Detect which cell encompasses the target text, then output its (x, y) center coordinate. 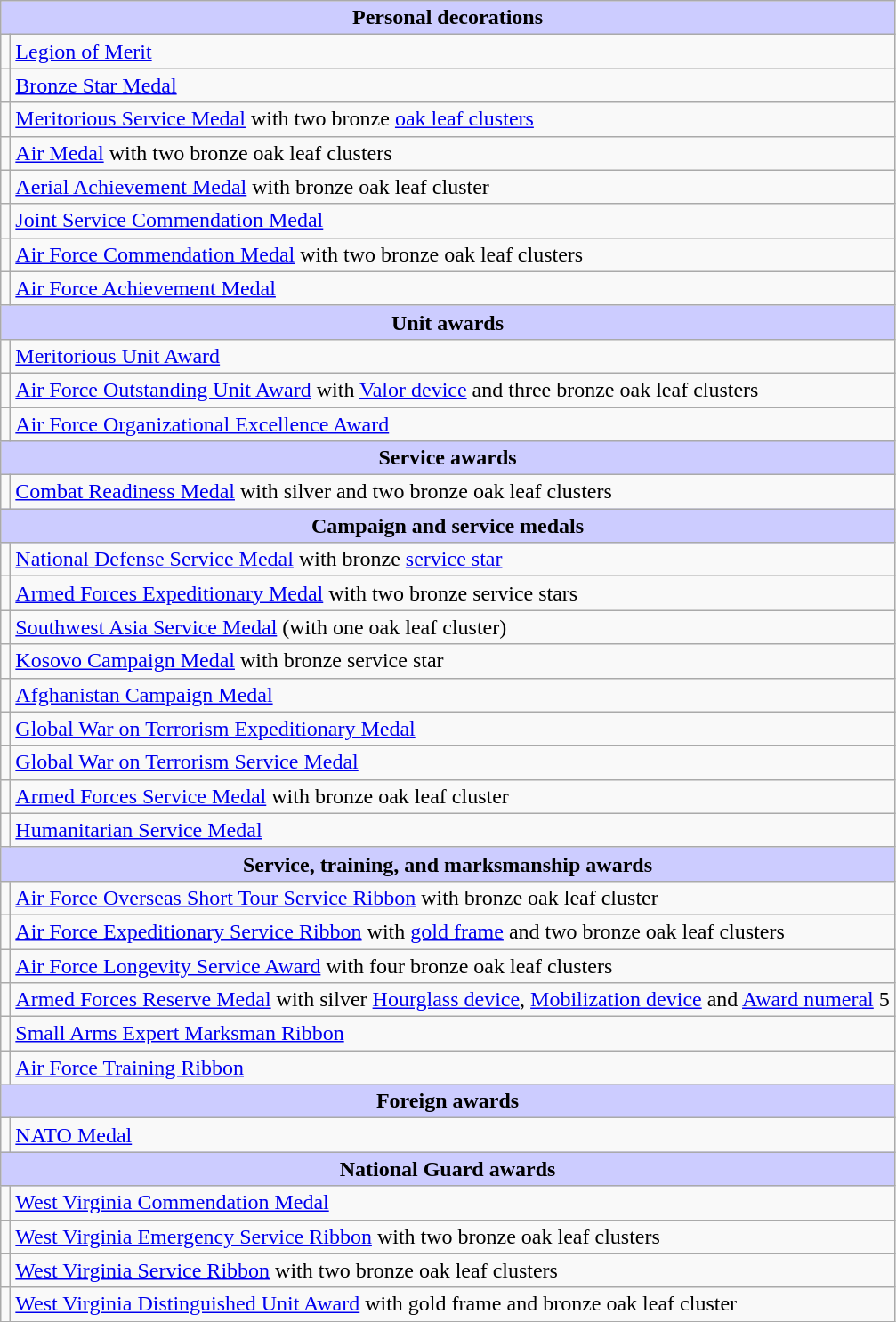
Kosovo Campaign Medal with bronze service star (453, 661)
Air Force Longevity Service Award with four bronze oak leaf clusters (453, 965)
Air Force Expeditionary Service Ribbon with gold frame and two bronze oak leaf clusters (453, 931)
Aerial Achievement Medal with bronze oak leaf cluster (453, 187)
Air Medal with two bronze oak leaf clusters (453, 153)
Campaign and service medals (448, 526)
Bronze Star Medal (453, 85)
West Virginia Emergency Service Ribbon with two bronze oak leaf clusters (453, 1237)
Small Arms Expert Marksman Ribbon (453, 1034)
Air Force Outstanding Unit Award with Valor device and three bronze oak leaf clusters (453, 390)
West Virginia Service Ribbon with two bronze oak leaf clusters (453, 1270)
Afghanistan Campaign Medal (453, 695)
West Virginia Commendation Medal (453, 1203)
Service, training, and marksmanship awards (448, 864)
Meritorious Unit Award (453, 356)
Foreign awards (448, 1101)
Service awards (448, 458)
Armed Forces Expeditionary Medal with two bronze service stars (453, 593)
Armed Forces Reserve Medal with silver Hourglass device, Mobilization device and Award numeral 5 (453, 1000)
Humanitarian Service Medal (453, 830)
Southwest Asia Service Medal (with one oak leaf cluster) (453, 627)
Combat Readiness Medal with silver and two bronze oak leaf clusters (453, 492)
Unit awards (448, 322)
Joint Service Commendation Medal (453, 221)
NATO Medal (453, 1135)
Global War on Terrorism Service Medal (453, 762)
Legion of Merit (453, 52)
Personal decorations (448, 18)
Air Force Commendation Medal with two bronze oak leaf clusters (453, 254)
National Guard awards (448, 1169)
West Virginia Distinguished Unit Award with gold frame and bronze oak leaf cluster (453, 1304)
Air Force Achievement Medal (453, 288)
Global War on Terrorism Expeditionary Medal (453, 729)
Armed Forces Service Medal with bronze oak leaf cluster (453, 796)
National Defense Service Medal with bronze service star (453, 560)
Air Force Overseas Short Tour Service Ribbon with bronze oak leaf cluster (453, 898)
Meritorious Service Medal with two bronze oak leaf clusters (453, 119)
Air Force Training Ribbon (453, 1068)
Air Force Organizational Excellence Award (453, 424)
